Search for the cell housing the specified text and yield its (X, Y) center coordinate. 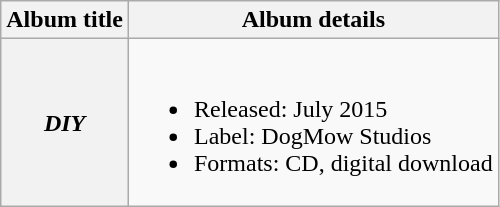
Released: July 2015Label: DogMow StudiosFormats: CD, digital download (313, 122)
DIY (65, 122)
Album title (65, 20)
Album details (313, 20)
